From the cell containing the given text, extract its center point as (X, Y) coordinate. 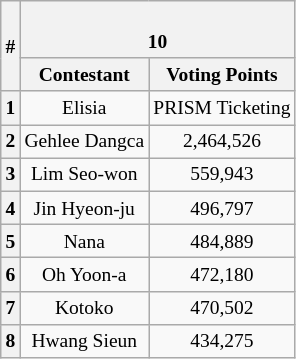
Kotoko (84, 308)
3 (10, 174)
434,275 (222, 340)
470,502 (222, 308)
PRISM Ticketing (222, 108)
1 (10, 108)
Lim Seo-won (84, 174)
4 (10, 208)
# (10, 46)
559,943 (222, 174)
10 (158, 30)
484,889 (222, 240)
472,180 (222, 274)
Jin Hyeon-ju (84, 208)
Elisia (84, 108)
Hwang Sieun (84, 340)
496,797 (222, 208)
2,464,526 (222, 142)
5 (10, 240)
Contestant (84, 74)
8 (10, 340)
Gehlee Dangca (84, 142)
Oh Yoon-a (84, 274)
2 (10, 142)
7 (10, 308)
Voting Points (222, 74)
Nana (84, 240)
6 (10, 274)
